Locate the cell with the specified text and output its [X, Y] center coordinate. 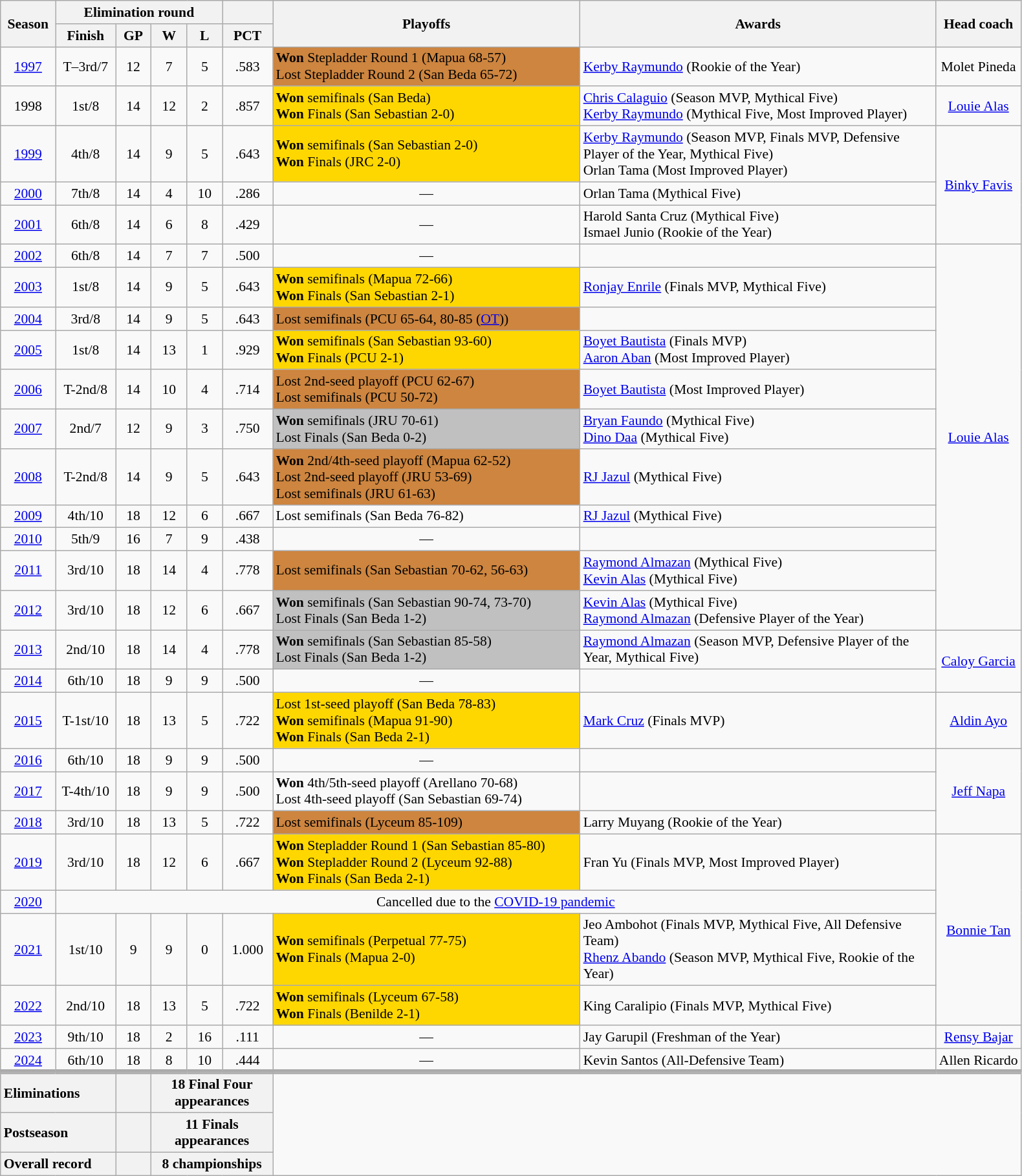
Won 4th/5th-seed playoff (Arellano 70-68)Lost 4th-seed playoff (San Sebastian 69-74) [427, 792]
Fran Yu (Finals MVP, Most Improved Player) [758, 863]
Jay Garupil (Freshman of the Year) [758, 1037]
Rensy Bajar [979, 1037]
2004 [28, 319]
Won semifinals (Lyceum 67-58)Won Finals (Benilde 2-1) [427, 1005]
4th/8 [85, 154]
Bryan Faundo (Mythical Five)Dino Daa (Mythical Five) [758, 430]
1.000 [248, 950]
2019 [28, 863]
Jeff Napa [979, 791]
4th/10 [85, 516]
2009 [28, 516]
1st/10 [85, 950]
2nd/7 [85, 430]
Allen Ricardo [979, 1060]
2007 [28, 430]
2002 [28, 256]
1997 [28, 66]
2001 [28, 225]
.857 [248, 106]
GP [133, 36]
Boyet Bautista (Finals MVP)Aaron Aban (Most Improved Player) [758, 349]
Ronjay Enrile (Finals MVP, Mythical Five) [758, 287]
2012 [28, 611]
Won 2nd/4th-seed playoff (Mapua 62-52)Lost 2nd-seed playoff (JRU 53-69)Lost semifinals (JRU 61-63) [427, 477]
2014 [28, 681]
Mark Cruz (Finals MVP) [758, 721]
Head coach [979, 23]
Lost semifinals (San Beda 76-82) [427, 516]
11 Finals appearances [212, 1133]
.429 [248, 225]
Playoffs [427, 23]
2008 [28, 477]
Won semifinals (San Sebastian 90-74, 73-70)Lost Finals (San Beda 1-2) [427, 611]
Won semifinals (JRU 70-61)Lost Finals (San Beda 0-2) [427, 430]
2005 [28, 349]
.750 [248, 430]
2024 [28, 1060]
Larry Muyang (Rookie of the Year) [758, 823]
7th/8 [85, 193]
Lost semifinals (San Sebastian 70-62, 56-63) [427, 571]
Chris Calaguio (Season MVP, Mythical Five)Kerby Raymundo (Mythical Five, Most Improved Player) [758, 106]
Lost 2nd-seed playoff (PCU 62-67)Lost semifinals (PCU 50-72) [427, 389]
Caloy Garcia [979, 661]
Won Stepladder Round 1 (San Sebastian 85-80)Won Stepladder Round 2 (Lyceum 92-88)Won Finals (San Beda 2-1) [427, 863]
0 [204, 950]
3rd/8 [85, 319]
9th/10 [85, 1037]
Won Stepladder Round 1 (Mapua 68-57)Lost Stepladder Round 2 (San Beda 65-72) [427, 66]
Binky Favis [979, 185]
.111 [248, 1037]
Won semifinals (Perpetual 77-75)Won Finals (Mapua 2-0) [427, 950]
Bonnie Tan [979, 930]
Jeo Ambohot (Finals MVP, Mythical Five, All Defensive Team)Rhenz Abando (Season MVP, Mythical Five, Rookie of the Year) [758, 950]
Raymond Almazan (Season MVP, Defensive Player of the Year, Mythical Five) [758, 649]
2016 [28, 760]
W [169, 36]
.438 [248, 539]
2017 [28, 792]
Awards [758, 23]
Won semifinals (San Sebastian 2-0)Won Finals (JRC 2-0) [427, 154]
Lost 1st-seed playoff (San Beda 78-83)Won semifinals (Mapua 91-90)Won Finals (San Beda 2-1) [427, 721]
PCT [248, 36]
Kevin Santos (All-Defensive Team) [758, 1060]
2013 [28, 649]
Lost semifinals (Lyceum 85-109) [427, 823]
Lost semifinals (PCU 65-64, 80-85 (OT)) [427, 319]
Boyet Bautista (Most Improved Player) [758, 389]
Harold Santa Cruz (Mythical Five)Ismael Junio (Rookie of the Year) [758, 225]
2011 [28, 571]
2003 [28, 287]
3 [204, 430]
2023 [28, 1037]
Kerby Raymundo (Rookie of the Year) [758, 66]
Aldin Ayo [979, 721]
2021 [28, 950]
Kevin Alas (Mythical Five)Raymond Almazan (Defensive Player of the Year) [758, 611]
2015 [28, 721]
L [204, 36]
T-4th/10 [85, 792]
Won semifinals (San Sebastian 85-58)Lost Finals (San Beda 1-2) [427, 649]
Cancelled due to the COVID-19 pandemic [495, 902]
Won semifinals (Mapua 72-66)Won Finals (San Sebastian 2-1) [427, 287]
Won semifinals (San Beda)Won Finals (San Sebastian 2-0) [427, 106]
2000 [28, 193]
Overall record [58, 1164]
King Caralipio (Finals MVP, Mythical Five) [758, 1005]
T–3rd/7 [85, 66]
2022 [28, 1005]
.286 [248, 193]
2006 [28, 389]
1 [204, 349]
1999 [28, 154]
Orlan Tama (Mythical Five) [758, 193]
Season [28, 23]
.714 [248, 389]
.444 [248, 1060]
Won semifinals (San Sebastian 93-60)Won Finals (PCU 2-1) [427, 349]
T-1st/10 [85, 721]
.929 [248, 349]
2018 [28, 823]
Eliminations [58, 1092]
Molet Pineda [979, 66]
18 Final Four appearances [212, 1092]
Elimination round [139, 12]
.583 [248, 66]
5th/9 [85, 539]
Postseason [58, 1133]
Raymond Almazan (Mythical Five)Kevin Alas (Mythical Five) [758, 571]
2010 [28, 539]
8 championships [212, 1164]
1998 [28, 106]
2020 [28, 902]
Finish [85, 36]
Kerby Raymundo (Season MVP, Finals MVP, Defensive Player of the Year, Mythical Five)Orlan Tama (Most Improved Player) [758, 154]
